Provide the [x, y] coordinate of the cell's center where the given text is located.  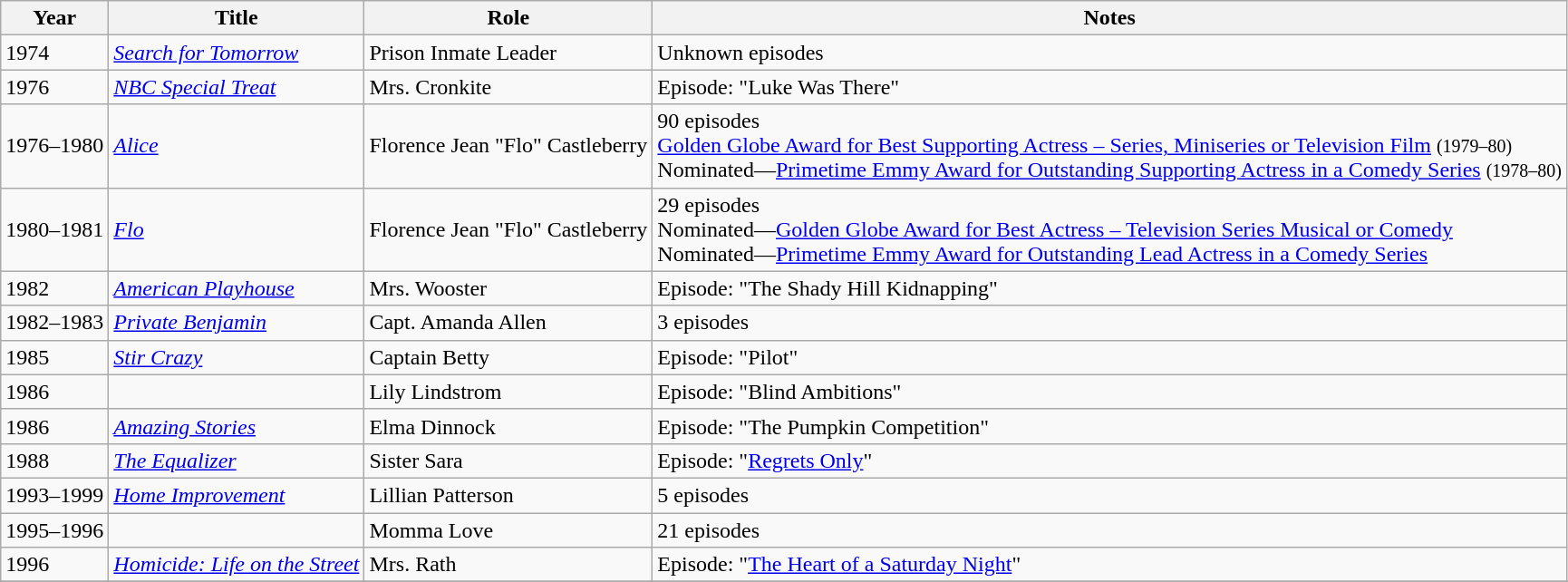
Notes [1109, 18]
Unknown episodes [1109, 53]
Mrs. Wooster [508, 288]
Year [54, 18]
Homicide: Life on the Street [237, 565]
Episode: "Regrets Only" [1109, 461]
Private Benjamin [237, 323]
Home Improvement [237, 495]
Lillian Patterson [508, 495]
Sister Sara [508, 461]
Episode: "Blind Ambitions" [1109, 392]
1995–1996 [54, 530]
Search for Tomorrow [237, 53]
Stir Crazy [237, 357]
Amazing Stories [237, 426]
Elma Dinnock [508, 426]
1976–1980 [54, 146]
Mrs. Cronkite [508, 87]
Episode: "Luke Was There" [1109, 87]
The Equalizer [237, 461]
Episode: "The Pumpkin Competition" [1109, 426]
Capt. Amanda Allen [508, 323]
Lily Lindstrom [508, 392]
Role [508, 18]
21 episodes [1109, 530]
5 episodes [1109, 495]
1976 [54, 87]
Episode: "Pilot" [1109, 357]
1985 [54, 357]
1993–1999 [54, 495]
Episode: "The Shady Hill Kidnapping" [1109, 288]
Episode: "The Heart of a Saturday Night" [1109, 565]
Alice [237, 146]
1982 [54, 288]
American Playhouse [237, 288]
NBC Special Treat [237, 87]
1996 [54, 565]
Captain Betty [508, 357]
1980–1981 [54, 229]
3 episodes [1109, 323]
Title [237, 18]
Prison Inmate Leader [508, 53]
1988 [54, 461]
Mrs. Rath [508, 565]
1974 [54, 53]
1982–1983 [54, 323]
Flo [237, 229]
Momma Love [508, 530]
